Capture the cell that displays the provided text and extract its (X, Y) central coordinate. 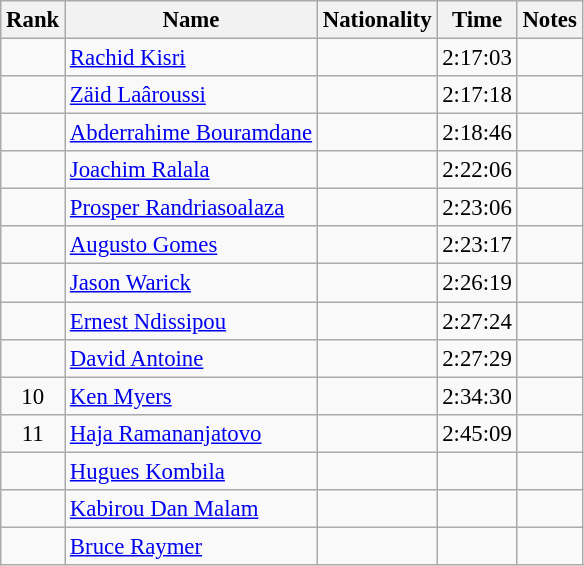
Notes (550, 20)
Prosper Randriasoalaza (192, 208)
11 (33, 433)
Joachim Ralala (192, 170)
Ken Myers (192, 396)
Abderrahime Bouramdane (192, 133)
2:23:06 (477, 208)
Augusto Gomes (192, 245)
Rachid Kisri (192, 58)
2:26:19 (477, 283)
Haja Ramananjatovo (192, 433)
2:17:18 (477, 95)
Kabirou Dan Malam (192, 509)
Jason Warick (192, 283)
10 (33, 396)
2:27:24 (477, 321)
Time (477, 20)
Rank (33, 20)
David Antoine (192, 358)
2:22:06 (477, 170)
2:45:09 (477, 433)
2:34:30 (477, 396)
2:18:46 (477, 133)
Nationality (376, 20)
2:23:17 (477, 245)
Hugues Kombila (192, 471)
2:27:29 (477, 358)
Ernest Ndissipou (192, 321)
Zäid Laâroussi (192, 95)
2:17:03 (477, 58)
Name (192, 20)
Bruce Raymer (192, 546)
